For the text-containing cell, return its midpoint in (x, y) coordinate format. 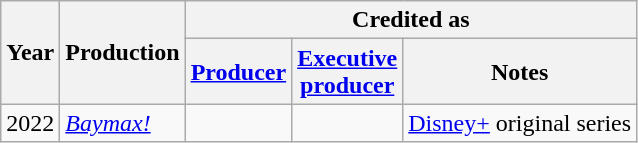
Production (122, 52)
Producer (238, 72)
Disney+ original series (520, 123)
Credited as (411, 20)
Year (30, 52)
Baymax! (122, 123)
Executiveproducer (348, 72)
Notes (520, 72)
2022 (30, 123)
